Scan for the cell matching the given text and deliver its [x, y] coordinate at center. 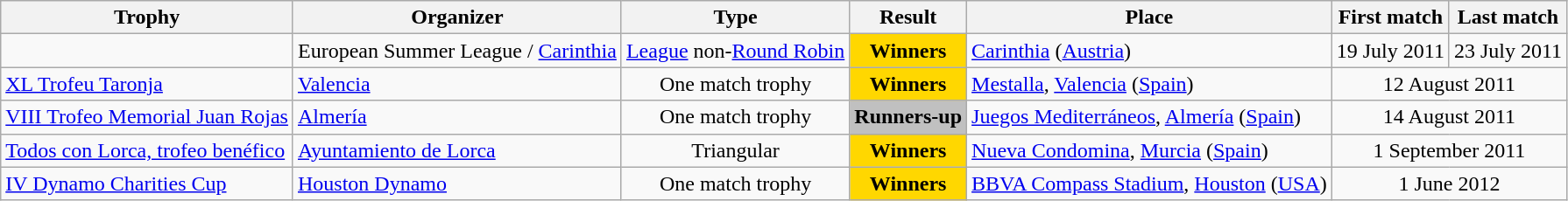
Organizer [457, 17]
Valencia [457, 84]
Ayuntamiento de Lorca [457, 150]
BBVA Compass Stadium, Houston (USA) [1149, 184]
1 June 2012 [1449, 184]
23 July 2011 [1508, 51]
1 September 2011 [1449, 150]
Juegos Mediterráneos, Almería (Spain) [1149, 117]
Triangular [735, 150]
Todos con Lorca, trofeo benéfico [147, 150]
Type [735, 17]
Place [1149, 17]
Result [908, 17]
Last match [1508, 17]
VIII Trofeo Memorial Juan Rojas [147, 117]
14 August 2011 [1449, 117]
Runners-up [908, 117]
Trophy [147, 17]
Nueva Condomina, Murcia (Spain) [1149, 150]
First match [1390, 17]
IV Dynamo Charities Cup [147, 184]
European Summer League / Carinthia [457, 51]
Mestalla, Valencia (Spain) [1149, 84]
League non-Round Robin [735, 51]
Carinthia (Austria) [1149, 51]
XL Trofeu Taronja [147, 84]
Houston Dynamo [457, 184]
Almería [457, 117]
12 August 2011 [1449, 84]
19 July 2011 [1390, 51]
